Find where the given text appears and provide that cell's center as [x, y] coordinate. 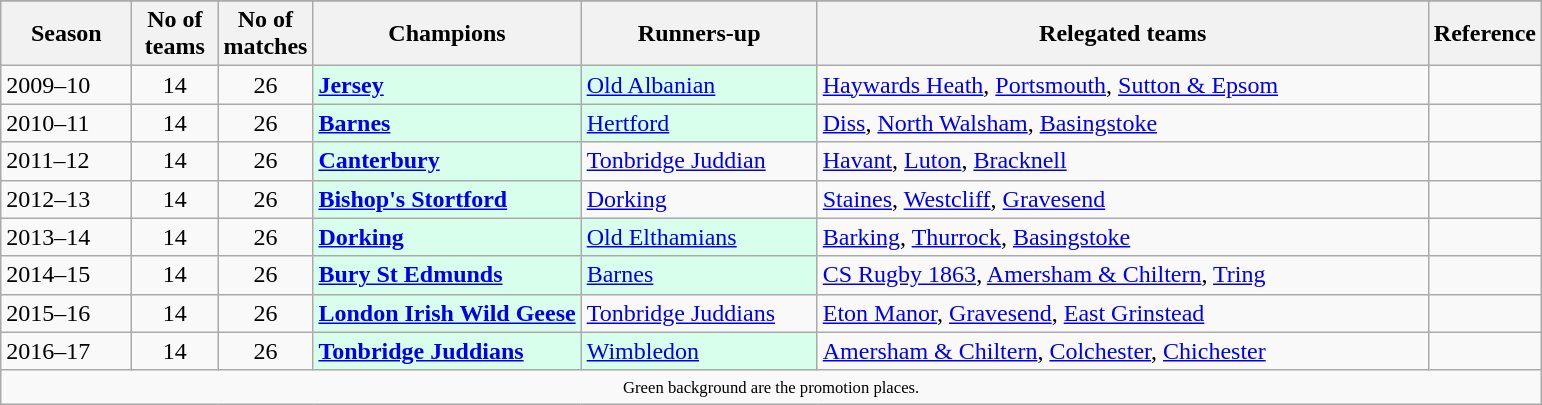
Relegated teams [1122, 34]
CS Rugby 1863, Amersham & Chiltern, Tring [1122, 275]
No of teams [175, 34]
Staines, Westcliff, Gravesend [1122, 199]
Havant, Luton, Bracknell [1122, 161]
Season [66, 34]
2011–12 [66, 161]
Champions [447, 34]
No of matches [266, 34]
Haywards Heath, Portsmouth, Sutton & Epsom [1122, 85]
Diss, North Walsham, Basingstoke [1122, 123]
2013–14 [66, 237]
2012–13 [66, 199]
London Irish Wild Geese [447, 313]
Old Albanian [699, 85]
2010–11 [66, 123]
Bury St Edmunds [447, 275]
Barking, Thurrock, Basingstoke [1122, 237]
Eton Manor, Gravesend, East Grinstead [1122, 313]
Runners-up [699, 34]
2015–16 [66, 313]
Canterbury [447, 161]
Tonbridge Juddian [699, 161]
2014–15 [66, 275]
Jersey [447, 85]
Old Elthamians [699, 237]
Wimbledon [699, 351]
Reference [1484, 34]
2009–10 [66, 85]
2016–17 [66, 351]
Hertford [699, 123]
Green background are the promotion places. [772, 386]
Amersham & Chiltern, Colchester, Chichester [1122, 351]
Bishop's Stortford [447, 199]
